From the cell containing the given text, extract its center point as [x, y] coordinate. 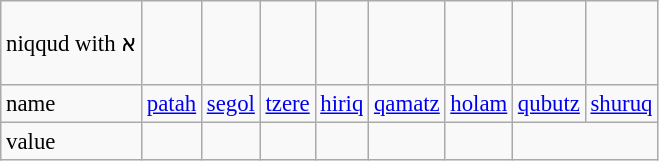
patah [172, 104]
name [72, 104]
value [72, 142]
qubutz [550, 104]
qamatz [407, 104]
segol [230, 104]
hiriq [342, 104]
tzere [288, 104]
niqqud with א [72, 43]
holam [479, 104]
shuruq [622, 104]
